Search for the cell housing the specified text and yield its (X, Y) center coordinate. 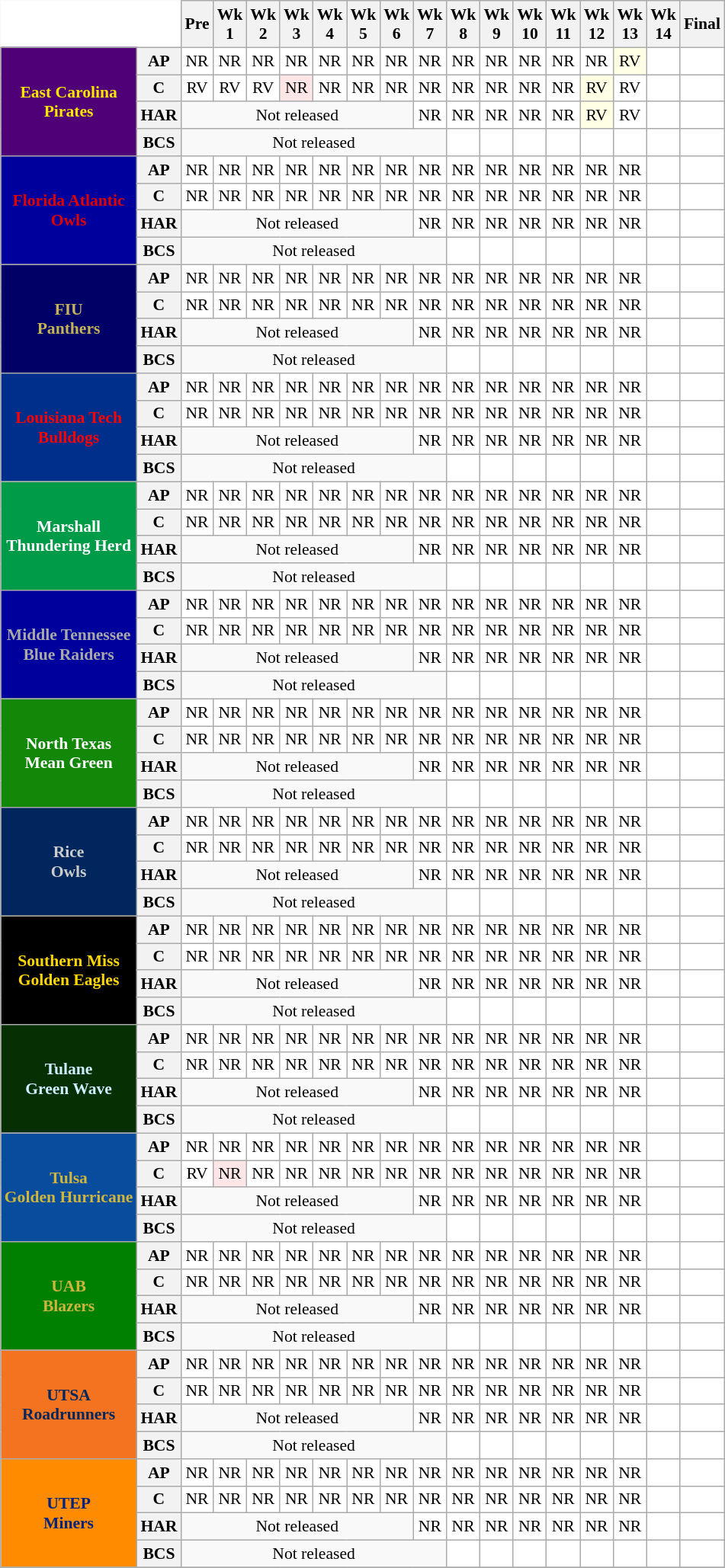
Wk3 (297, 24)
Wk4 (330, 24)
Wk11 (563, 24)
Wk2 (263, 24)
Wk12 (597, 24)
Wk1 (230, 24)
UTSARoadrunners (69, 1404)
Wk5 (363, 24)
Wk7 (430, 24)
Southern MissGolden Eagles (69, 970)
Florida AtlanticOwls (69, 210)
UTEPMiners (69, 1513)
MarshallThundering Herd (69, 536)
Pre (197, 24)
RiceOwls (69, 862)
TulsaGolden Hurricane (69, 1187)
Wk14 (663, 24)
Wk10 (530, 24)
East CarolinaPirates (69, 101)
FIUPanthers (69, 318)
North TexasMean Green (69, 753)
Final (702, 24)
Wk6 (396, 24)
Wk13 (630, 24)
Wk9 (496, 24)
TulaneGreen Wave (69, 1079)
Middle Tennessee Blue Raiders (69, 645)
UABBlazers (69, 1296)
Louisiana TechBulldogs (69, 427)
Wk8 (464, 24)
